Return the (x, y) coordinate for the center point of the cell that contains the specified text.  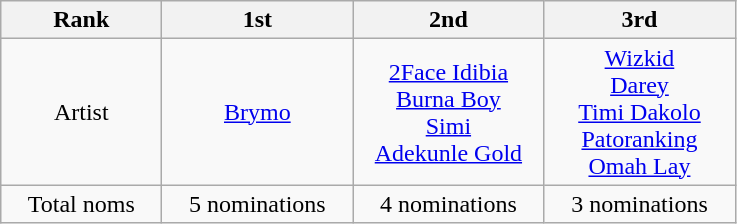
Brymo (258, 112)
Rank (82, 20)
3rd (640, 20)
2nd (448, 20)
5 nominations (258, 204)
WizkidDareyTimi DakoloPatorankingOmah Lay (640, 112)
1st (258, 20)
Total noms (82, 204)
4 nominations (448, 204)
3 nominations (640, 204)
2Face IdibiaBurna BoySimiAdekunle Gold (448, 112)
Artist (82, 112)
